Find where the given text appears and provide that cell's center as [x, y] coordinate. 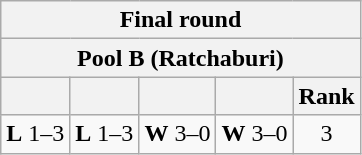
3 [326, 134]
Final round [180, 20]
Rank [326, 96]
Pool B (Ratchaburi) [180, 58]
